Search for the cell housing the specified text and yield its (x, y) center coordinate. 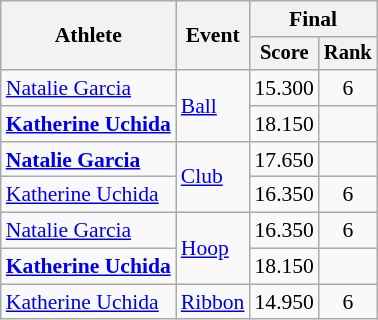
Event (213, 36)
Score (284, 54)
14.950 (284, 302)
17.650 (284, 160)
Club (213, 178)
Hoop (213, 248)
Athlete (88, 36)
Ball (213, 106)
Ribbon (213, 302)
15.300 (284, 88)
Rank (348, 54)
Final (312, 19)
